Provide the (x, y) coordinate of the cell's center where the given text is located.  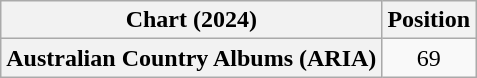
Australian Country Albums (ARIA) (192, 58)
Position (429, 20)
Chart (2024) (192, 20)
69 (429, 58)
